Provide the [X, Y] coordinate of the cell's center where the given text is located.  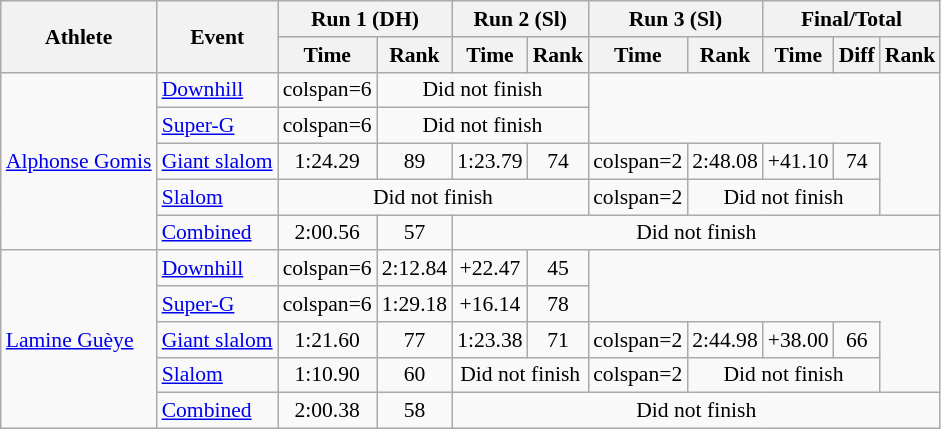
1:29.18 [414, 304]
71 [558, 340]
+38.00 [798, 340]
66 [857, 340]
57 [414, 233]
+22.47 [490, 269]
1:10.90 [328, 375]
Run 1 (DH) [366, 19]
Run 2 (Sl) [520, 19]
77 [414, 340]
78 [558, 304]
1:24.29 [328, 162]
2:00.38 [328, 411]
2:48.08 [724, 162]
45 [558, 269]
2:12.84 [414, 269]
Diff [857, 55]
Run 3 (Sl) [676, 19]
1:23.79 [490, 162]
60 [414, 375]
1:21.60 [328, 340]
2:00.56 [328, 233]
2:44.98 [724, 340]
Lamine Guèye [79, 340]
1:23.38 [490, 340]
Alphonse Gomis [79, 161]
Event [218, 36]
Athlete [79, 36]
+41.10 [798, 162]
+16.14 [490, 304]
89 [414, 162]
58 [414, 411]
Final/Total [852, 19]
